Search for the cell housing the specified text and yield its [X, Y] center coordinate. 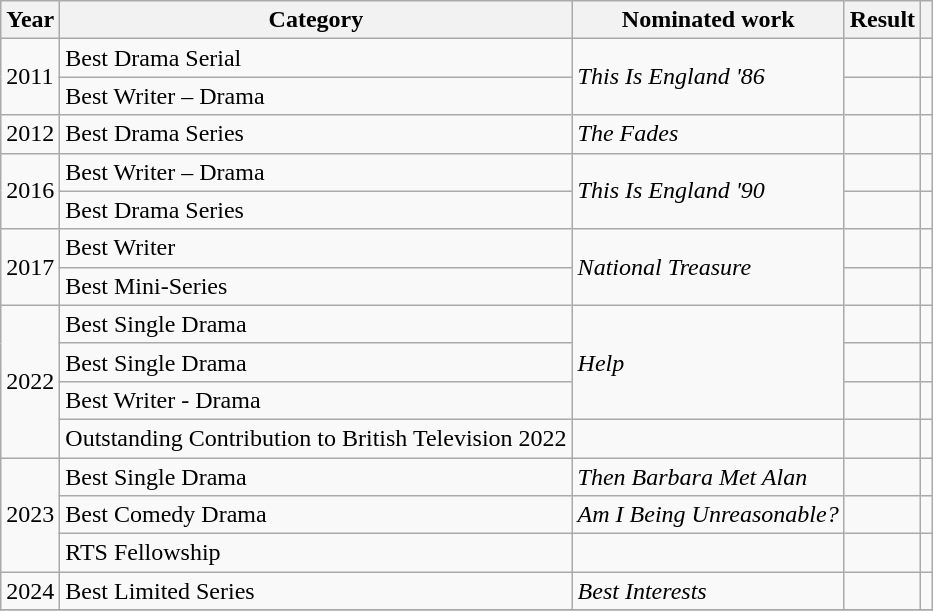
Then Barbara Met Alan [708, 477]
RTS Fellowship [316, 553]
Best Writer [316, 248]
National Treasure [708, 267]
Best Writer - Drama [316, 400]
This Is England '90 [708, 191]
Nominated work [708, 20]
The Fades [708, 134]
2024 [30, 591]
2023 [30, 515]
Result [882, 20]
Best Drama Serial [316, 58]
2016 [30, 191]
Help [708, 362]
2022 [30, 381]
Best Mini-Series [316, 286]
Best Interests [708, 591]
Am I Being Unreasonable? [708, 515]
2012 [30, 134]
Year [30, 20]
Best Limited Series [316, 591]
Best Comedy Drama [316, 515]
2017 [30, 267]
Outstanding Contribution to British Television 2022 [316, 438]
2011 [30, 77]
This Is England '86 [708, 77]
Category [316, 20]
